Return [x, y] of the center of cell containing provided text 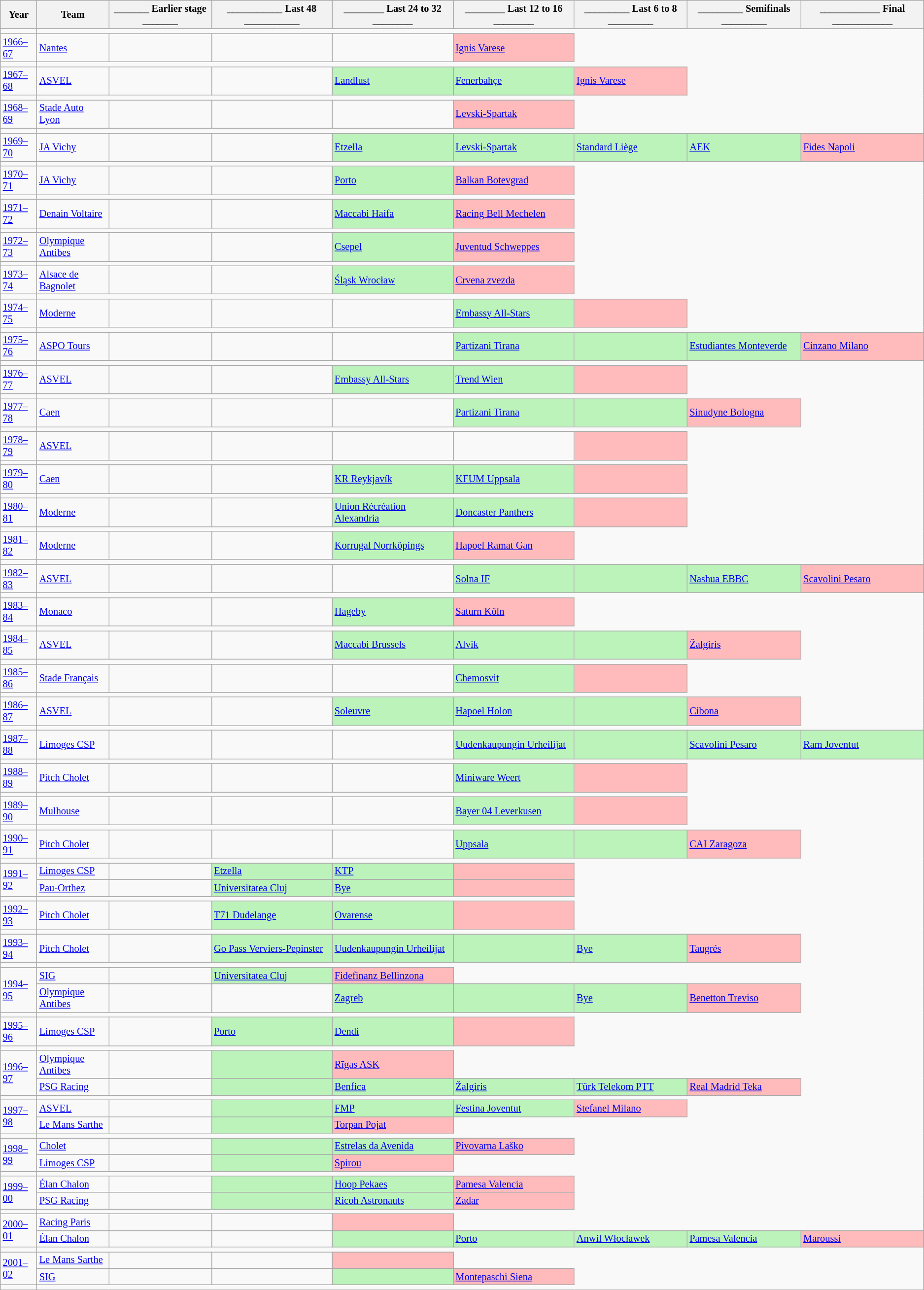
Estrelas da Avenida [393, 1146]
1998–99 [19, 1154]
Monaco [73, 612]
Racing Bell Mechelen [514, 213]
1982–83 [19, 579]
1978–79 [19, 446]
Spirou [393, 1163]
1987–88 [19, 744]
___________ Last 48 ___________ [272, 14]
T71 Dudelange [272, 915]
1997–98 [19, 1116]
Estudiantes Monteverde [744, 346]
AEK [744, 147]
Śląsk Wrocław [393, 280]
KTP [393, 871]
2001–02 [19, 1268]
Fenerbahçe [514, 81]
Hapoel Ramat Gan [514, 545]
Dendi [393, 1031]
Crvena zvezda [514, 280]
Mulhouse [73, 811]
1991–92 [19, 879]
Korrugal Norrköpings [393, 545]
Stefanel Milano [631, 1108]
1989–90 [19, 811]
Cholet [73, 1146]
1985–86 [19, 678]
Stade Auto Lyon [73, 114]
1975–76 [19, 346]
1990–91 [19, 844]
Hapoel Holon [514, 711]
Benfica [393, 1087]
Zagreb [393, 998]
Denain Voltaire [73, 213]
Ram Joventut [862, 744]
1968–69 [19, 114]
1992–93 [19, 915]
1984–85 [19, 645]
Racing Paris [73, 1222]
CAI Zaragoza [744, 844]
_________ Semifinals _________ [744, 14]
Trend Wien [514, 380]
1986–87 [19, 711]
_________ Last 6 to 8 _________ [631, 14]
Fides Napoli [862, 147]
1969–70 [19, 147]
Balkan Botevgrad [514, 180]
1994–95 [19, 990]
Sinudyne Bologna [744, 413]
1999–00 [19, 1192]
Solna IF [514, 579]
1981–82 [19, 545]
Doncaster Panthers [514, 512]
Montepaschi Siena [514, 1277]
Cibona [744, 711]
Ricoh Astronauts [393, 1201]
1966–67 [19, 48]
Team [73, 14]
Türk Telekom PTT [631, 1087]
Standard Liège [631, 147]
1993–94 [19, 948]
____________ Final ____________ [862, 14]
Benetton Treviso [744, 998]
Stade Français [73, 678]
KFUM Uppsala [514, 479]
Maccabi Haifa [393, 213]
Nantes [73, 48]
1979–80 [19, 479]
________ Last 12 to 16 ________ [514, 14]
_______ Earlier stage _______ [160, 14]
Chemosvit [514, 678]
1988–89 [19, 778]
Pivovarna Laško [514, 1146]
Saturn Köln [514, 612]
________ Last 24 to 32 ________ [393, 14]
FMP [393, 1108]
Alvik [514, 645]
1971–72 [19, 213]
Ovarense [393, 915]
1967–68 [19, 81]
Juventud Schweppes [514, 247]
Alsace de Bagnolet [73, 280]
1972–73 [19, 247]
Fidefinanz Bellinzona [393, 976]
Miniware Weert [514, 778]
Bayer 04 Leverkusen [514, 811]
1996–97 [19, 1073]
1980–81 [19, 512]
Maccabi Brussels [393, 645]
1973–74 [19, 280]
Maroussi [862, 1239]
Pau-Orthez [73, 888]
1974–75 [19, 313]
Hoop Pekaes [393, 1184]
Festina Joventut [514, 1108]
Taugrés [744, 948]
Year [19, 14]
Go Pass Verviers-Pepinster [272, 948]
KR Reykjavík [393, 479]
1976–77 [19, 380]
Csepel [393, 247]
Uppsala [514, 844]
Nashua EBBC [744, 579]
1995–96 [19, 1031]
1970–71 [19, 180]
Torpan Pojat [393, 1125]
Zadar [514, 1201]
Rīgas ASK [393, 1064]
Landlust [393, 81]
ASPO Tours [73, 346]
Union Récréation Alexandria [393, 512]
Hageby [393, 612]
1977–78 [19, 413]
Anwil Włocławek [631, 1239]
Real Madrid Teka [744, 1087]
Cinzano Milano [862, 346]
Soleuvre [393, 711]
1983–84 [19, 612]
2000–01 [19, 1230]
